Pinpoint the cell where the given text exists, returning its [x, y] midpoint coordinate. 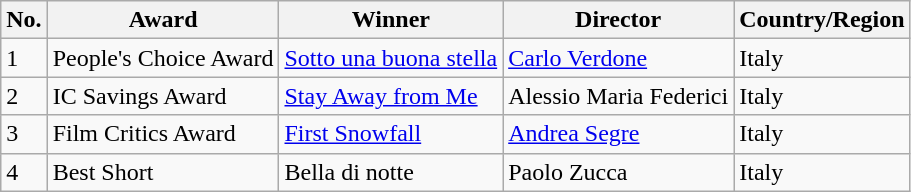
3 [24, 134]
Paolo Zucca [618, 172]
Bella di notte [391, 172]
Alessio Maria Federici [618, 96]
Film Critics Award [163, 134]
Andrea Segre [618, 134]
1 [24, 58]
Stay Away from Me [391, 96]
People's Choice Award [163, 58]
Sotto una buona stella [391, 58]
First Snowfall [391, 134]
Director [618, 20]
Carlo Verdone [618, 58]
2 [24, 96]
IC Savings Award [163, 96]
Award [163, 20]
Best Short [163, 172]
No. [24, 20]
4 [24, 172]
Country/Region [822, 20]
Winner [391, 20]
